Output the [x, y] coordinate of the center of the cell containing the given text.  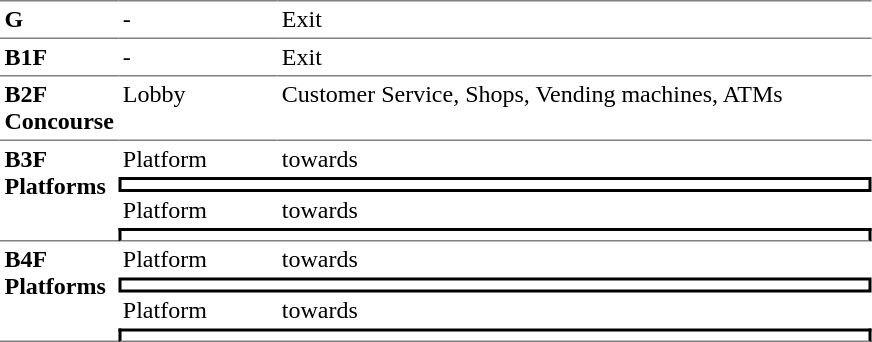
B2FConcourse [59, 108]
G [59, 19]
B4FPlatforms [59, 292]
B3FPlatforms [59, 191]
Lobby [198, 108]
B1F [59, 57]
Customer Service, Shops, Vending machines, ATMs [574, 108]
